Scan for the cell matching the given text and deliver its (x, y) coordinate at center. 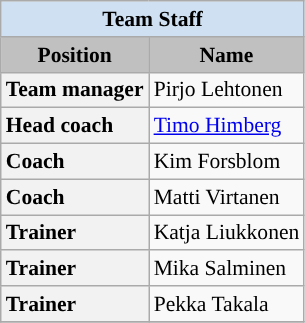
Head coach (75, 126)
Pirjo Lehtonen (227, 90)
Team manager (75, 90)
Matti Virtanen (227, 197)
Kim Forsblom (227, 162)
Katja Liukkonen (227, 233)
Mika Salminen (227, 269)
Pekka Takala (227, 304)
Timo Himberg⁣⁣ (227, 126)
Name (227, 55)
Position (75, 55)
Team Staff (153, 19)
